Return the (x, y) coordinate for the center point of the cell that contains the specified text.  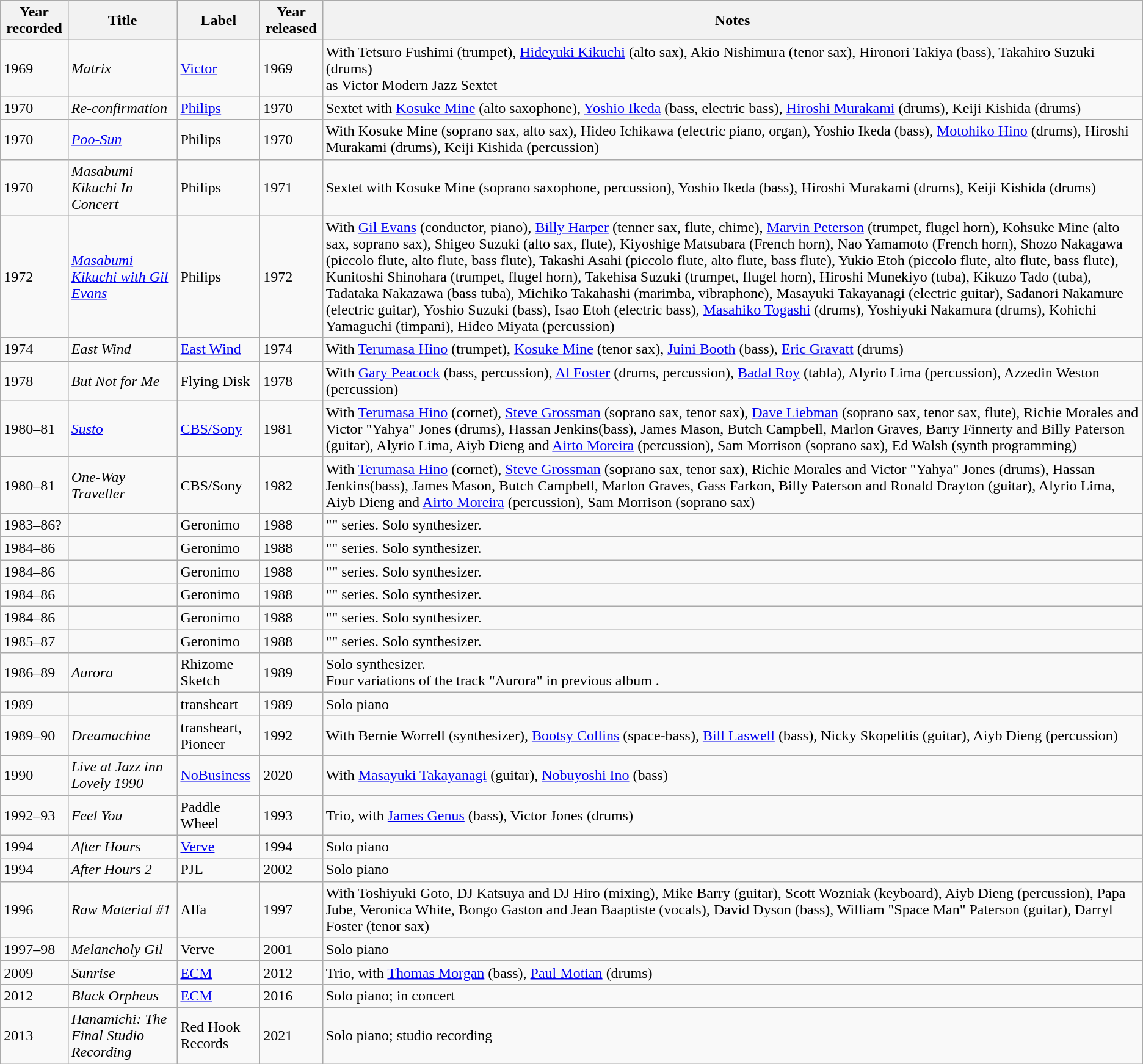
Feel You (122, 815)
Raw Material #1 (122, 909)
2009 (34, 972)
Susto (122, 429)
transheart, Pioneer (219, 735)
Melancholy Gil (122, 949)
Trio, with Thomas Morgan (bass), Paul Motian (drums) (733, 972)
Rhizome Sketch (219, 673)
Solo piano; studio recording (733, 1035)
Sunrise (122, 972)
1982 (291, 485)
1986–89 (34, 673)
Aurora (122, 673)
Solo synthesizer. Four variations of the track "Aurora" in previous album . (733, 673)
2016 (291, 996)
2020 (291, 776)
One-Way Traveller (122, 485)
2021 (291, 1035)
NoBusiness (219, 776)
With Terumasa Hino (trumpet), Kosuke Mine (tenor sax), Juini Booth (bass), Eric Gravatt (drums) (733, 349)
1985–87 (34, 641)
1997 (291, 909)
After Hours (122, 847)
With Gary Peacock (bass, percussion), Al Foster (drums, percussion), Badal Roy (tabla), Alyrio Lima (percussion), Azzedin Weston (percussion) (733, 381)
Matrix (122, 68)
1981 (291, 429)
1993 (291, 815)
After Hours 2 (122, 870)
Hanamichi: The Final Studio Recording (122, 1035)
PJL (219, 870)
Victor (219, 68)
1997–98 (34, 949)
1990 (34, 776)
Sextet with Kosuke Mine (alto saxophone), Yoshio Ikeda (bass, electric bass), Hiroshi Murakami (drums), Keiji Kishida (drums) (733, 108)
1983–86? (34, 525)
With Masayuki Takayanagi (guitar), Nobuyoshi Ino (bass) (733, 776)
1971 (291, 188)
Year recorded (34, 21)
With Bernie Worrell (synthesizer), Bootsy Collins (space-bass), Bill Laswell (bass), Nicky Skopelitis (guitar), Aiyb Dieng (percussion) (733, 735)
Dreamachine (122, 735)
Masabumi Kikuchi In Concert (122, 188)
Paddle Wheel (219, 815)
1989–90 (34, 735)
1992 (291, 735)
Red Hook Records (219, 1035)
Sextet with Kosuke Mine (soprano saxophone, percussion), Yoshio Ikeda (bass), Hiroshi Murakami (drums), Keiji Kishida (drums) (733, 188)
Title (122, 21)
Live at Jazz inn Lovely 1990 (122, 776)
Trio, with James Genus (bass), Victor Jones (drums) (733, 815)
Black Orpheus (122, 996)
But Not for Me (122, 381)
Flying Disk (219, 381)
2002 (291, 870)
Label (219, 21)
transheart (219, 704)
2001 (291, 949)
Alfa (219, 909)
Poo-Sun (122, 139)
Notes (733, 21)
Re-confirmation (122, 108)
Solo piano; in concert (733, 996)
1996 (34, 909)
Masabumi Kikuchi with Gil Evans (122, 277)
Year released (291, 21)
1992–93 (34, 815)
2013 (34, 1035)
